Identify which cell holds the provided text, then report its [x, y] central coordinate. 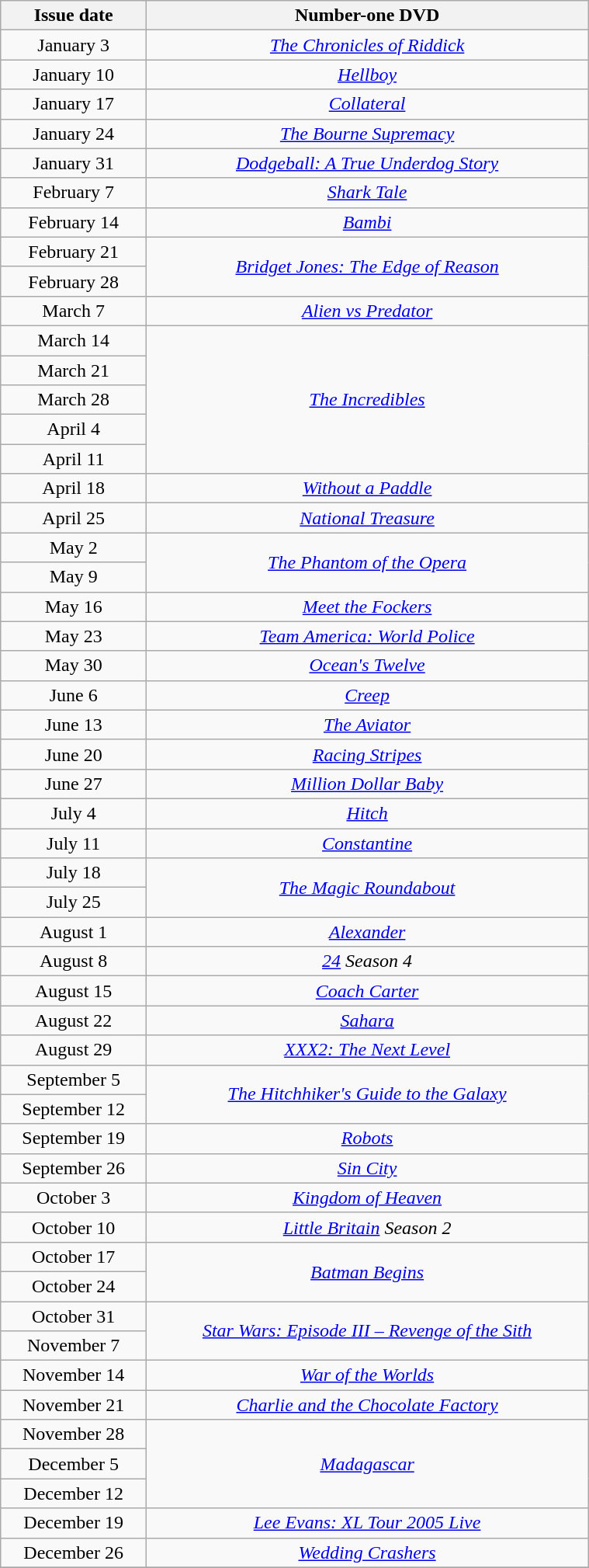
The Bourne Supremacy [368, 134]
Number-one DVD [368, 16]
January 10 [74, 75]
June 6 [74, 695]
March 7 [74, 311]
January 24 [74, 134]
Sin City [368, 1168]
Hellboy [368, 75]
The Magic Roundabout [368, 888]
May 2 [74, 548]
Wedding Crashers [368, 1552]
Sahara [368, 1020]
January 3 [74, 45]
November 14 [74, 1375]
November 7 [74, 1346]
October 10 [74, 1227]
April 18 [74, 488]
The Chronicles of Riddick [368, 45]
Collateral [368, 104]
March 14 [74, 340]
August 22 [74, 1020]
July 11 [74, 843]
The Aviator [368, 725]
January 17 [74, 104]
Little Britain Season 2 [368, 1227]
November 21 [74, 1405]
July 4 [74, 813]
Meet the Fockers [368, 607]
August 8 [74, 961]
May 9 [74, 577]
July 18 [74, 873]
Racing Stripes [368, 754]
Million Dollar Baby [368, 784]
December 5 [74, 1464]
Alexander [368, 932]
May 30 [74, 666]
December 19 [74, 1523]
XXX2: The Next Level [368, 1050]
Kingdom of Heaven [368, 1198]
24 Season 4 [368, 961]
Batman Begins [368, 1271]
March 21 [74, 370]
Shark Tale [368, 193]
Constantine [368, 843]
January 31 [74, 163]
February 14 [74, 222]
Madagascar [368, 1464]
The Hitchhiker's Guide to the Galaxy [368, 1094]
April 11 [74, 459]
June 13 [74, 725]
National Treasure [368, 518]
October 31 [74, 1316]
Star Wars: Episode III – Revenge of the Sith [368, 1331]
October 24 [74, 1286]
August 1 [74, 932]
The Phantom of the Opera [368, 562]
August 29 [74, 1050]
February 7 [74, 193]
September 19 [74, 1139]
May 23 [74, 636]
Without a Paddle [368, 488]
Issue date [74, 16]
The Incredibles [368, 399]
Hitch [368, 813]
February 21 [74, 252]
Dodgeball: A True Underdog Story [368, 163]
September 5 [74, 1080]
April 4 [74, 429]
Creep [368, 695]
October 3 [74, 1198]
Lee Evans: XL Tour 2005 Live [368, 1523]
Team America: World Police [368, 636]
June 27 [74, 784]
December 12 [74, 1493]
February 28 [74, 281]
Alien vs Predator [368, 311]
October 17 [74, 1257]
August 15 [74, 991]
September 12 [74, 1109]
War of the Worlds [368, 1375]
Bambi [368, 222]
April 25 [74, 518]
May 16 [74, 607]
March 28 [74, 400]
September 26 [74, 1168]
Charlie and the Chocolate Factory [368, 1405]
July 25 [74, 902]
Bridget Jones: The Edge of Reason [368, 266]
November 28 [74, 1434]
Robots [368, 1139]
Ocean's Twelve [368, 666]
December 26 [74, 1552]
June 20 [74, 754]
Coach Carter [368, 991]
